For the text-containing cell, return its midpoint in (x, y) coordinate format. 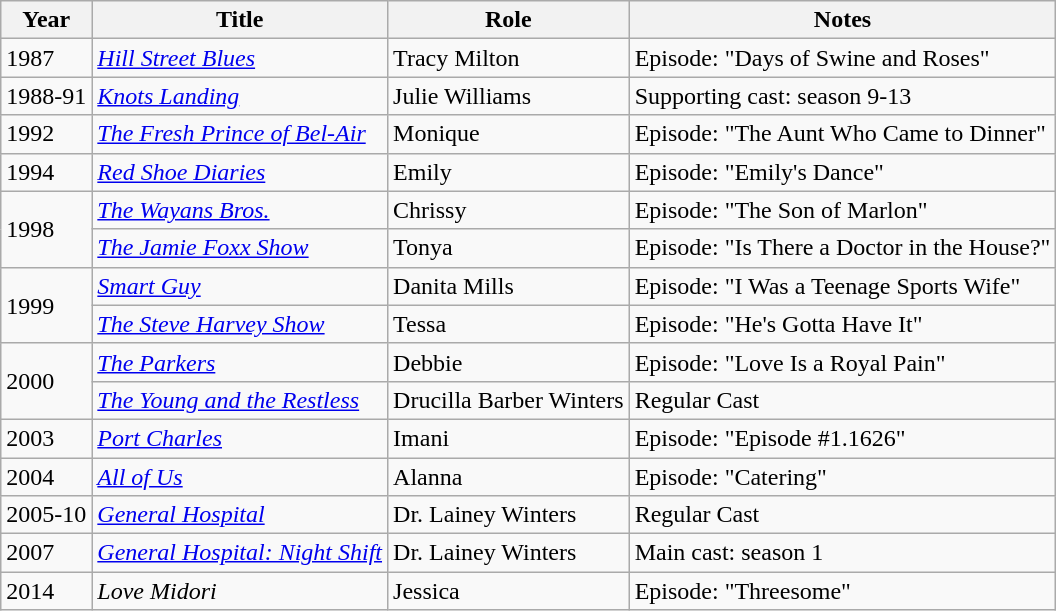
Episode: "Days of Swine and Roses" (842, 58)
Chrissy (509, 210)
Alanna (509, 477)
Episode: "The Aunt Who Came to Dinner" (842, 134)
Title (240, 20)
The Jamie Foxx Show (240, 248)
General Hospital: Night Shift (240, 553)
Smart Guy (240, 286)
2005-10 (46, 515)
Tracy Milton (509, 58)
Knots Landing (240, 96)
1998 (46, 229)
2007 (46, 553)
Hill Street Blues (240, 58)
Episode: "Threesome" (842, 591)
The Young and the Restless (240, 400)
Main cast: season 1 (842, 553)
Tonya (509, 248)
2004 (46, 477)
2014 (46, 591)
Role (509, 20)
1999 (46, 305)
Imani (509, 438)
Danita Mills (509, 286)
Episode: "The Son of Marlon" (842, 210)
Supporting cast: season 9-13 (842, 96)
1988-91 (46, 96)
Episode: "Is There a Doctor in the House?" (842, 248)
Episode: "Emily's Dance" (842, 172)
All of Us (240, 477)
Emily (509, 172)
Julie Williams (509, 96)
Episode: "Love Is a Royal Pain" (842, 362)
Monique (509, 134)
The Parkers (240, 362)
Year (46, 20)
The Fresh Prince of Bel-Air (240, 134)
Jessica (509, 591)
2000 (46, 381)
Episode: "Episode #1.1626" (842, 438)
Drucilla Barber Winters (509, 400)
Episode: "Catering" (842, 477)
Debbie (509, 362)
Tessa (509, 324)
1994 (46, 172)
Love Midori (240, 591)
General Hospital (240, 515)
Port Charles (240, 438)
1987 (46, 58)
Red Shoe Diaries (240, 172)
The Steve Harvey Show (240, 324)
Notes (842, 20)
The Wayans Bros. (240, 210)
Episode: "I Was a Teenage Sports Wife" (842, 286)
2003 (46, 438)
1992 (46, 134)
Episode: "He's Gotta Have It" (842, 324)
